Output the [X, Y] coordinate of the center of the cell containing the given text.  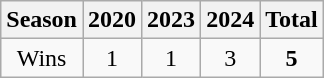
3 [230, 58]
Total [292, 20]
2023 [172, 20]
2024 [230, 20]
Wins [42, 58]
Season [42, 20]
5 [292, 58]
2020 [112, 20]
